Scan for the cell matching the given text and deliver its (x, y) coordinate at center. 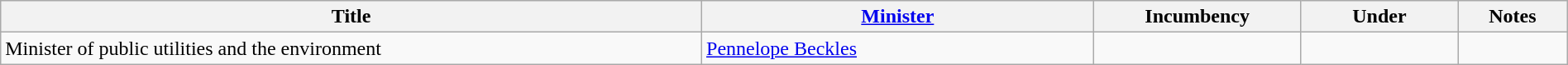
Under (1379, 17)
Title (351, 17)
Incumbency (1198, 17)
Pennelope Beckles (898, 48)
Minister of public utilities and the environment (351, 48)
Minister (898, 17)
Notes (1513, 17)
